Extract the [x, y] coordinate from the center of the cell holding the provided text.  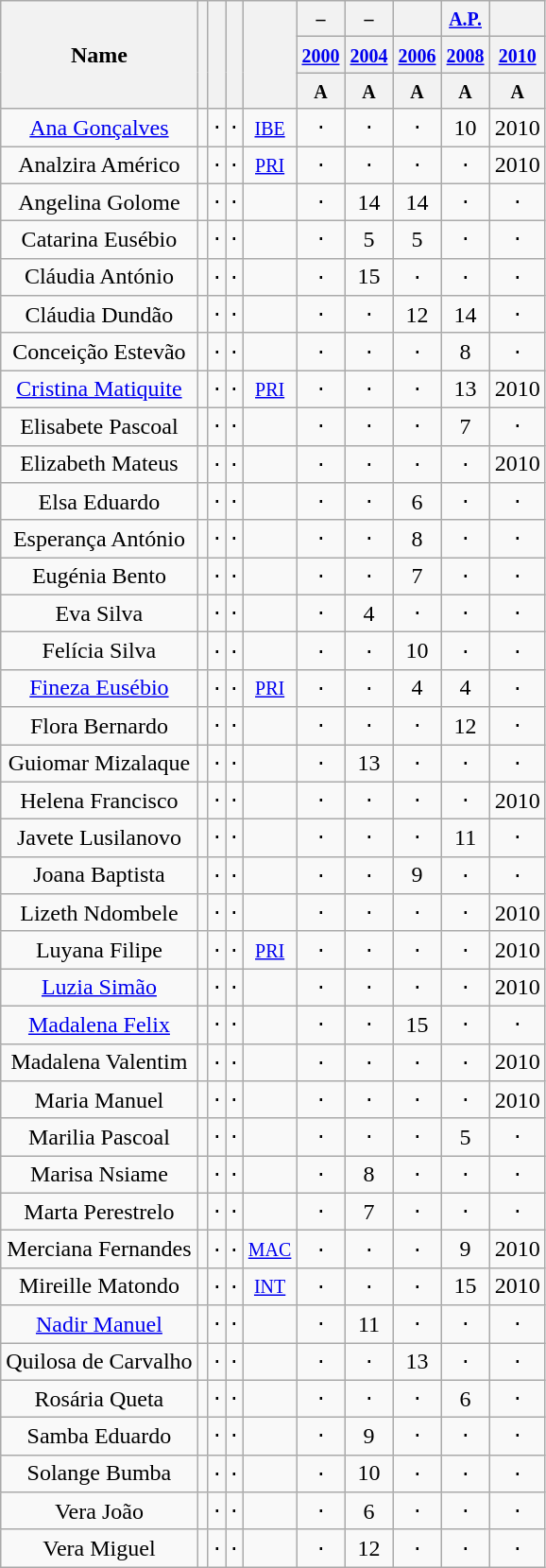
Cláudia Dundão [99, 315]
Ana Gonçalves [99, 128]
Marta Perestrelo [99, 1212]
Madalena Felix [99, 1025]
Fineza Eusébio [99, 688]
Luzia Simão [99, 988]
Cristina Matiquite [99, 389]
Javete Lusilanovo [99, 838]
Quilosa de Carvalho [99, 1361]
MAC [270, 1249]
Joana Baptista [99, 875]
Angelina Golome [99, 202]
Elisabete Pascoal [99, 426]
2006 [418, 55]
Catarina Eusébio [99, 240]
Helena Francisco [99, 801]
Lizeth Ndombele [99, 913]
Samba Eduardo [99, 1437]
Esperança António [99, 539]
Maria Manuel [99, 1100]
2008 [465, 55]
INT [270, 1286]
Conceição Estevão [99, 352]
Mireille Matondo [99, 1286]
Elizabeth Mateus [99, 464]
Name [99, 55]
A.P. [465, 19]
Rosária Queta [99, 1399]
Elsa Eduardo [99, 502]
Flora Bernardo [99, 726]
Solange Bumba [99, 1473]
Eugénia Bento [99, 577]
Felícia Silva [99, 651]
Guiomar Mizalaque [99, 764]
2004 [368, 55]
Nadir Manuel [99, 1324]
Marilia Pascoal [99, 1137]
Marisa Nsiame [99, 1175]
Vera João [99, 1511]
Eva Silva [99, 613]
Vera Miguel [99, 1548]
2000 [321, 55]
Merciana Fernandes [99, 1249]
Luyana Filipe [99, 950]
Analzira Américo [99, 164]
Madalena Valentim [99, 1062]
Cláudia António [99, 277]
IBE [270, 128]
